Search for the cell housing the specified text and yield its (x, y) center coordinate. 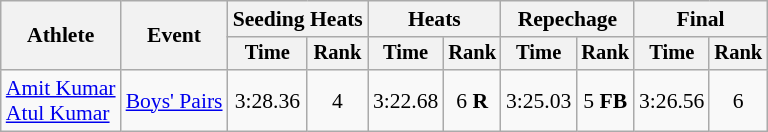
Repechage (568, 19)
Athlete (61, 36)
3:26.56 (672, 100)
Seeding Heats (298, 19)
Event (174, 36)
Boys' Pairs (174, 100)
3:22.68 (406, 100)
5 FB (605, 100)
Amit KumarAtul Kumar (61, 100)
3:25.03 (538, 100)
6 (738, 100)
Heats (434, 19)
4 (338, 100)
6 R (472, 100)
Final (700, 19)
3:28.36 (268, 100)
